Extract the [X, Y] coordinate from the center of the cell holding the provided text.  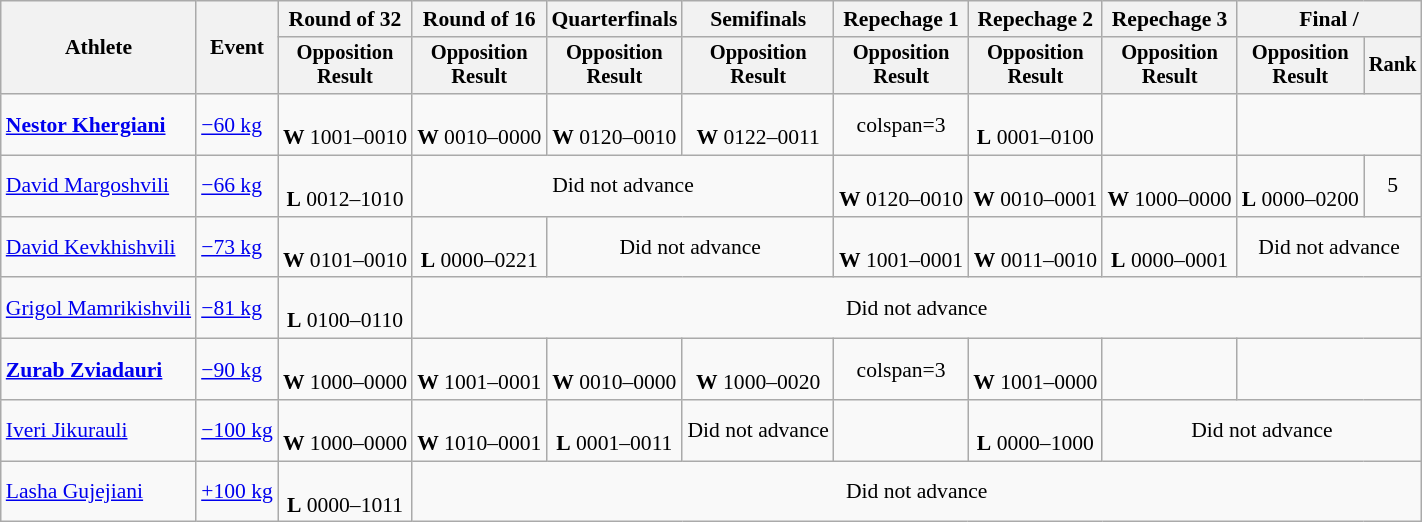
Grigol Mamrikishvili [98, 308]
Event [237, 48]
Round of 16 [479, 19]
Iveri Jikurauli [98, 430]
5 [1393, 186]
Nestor Khergiani [98, 124]
−66 kg [237, 186]
W 1000–0020 [758, 370]
−60 kg [237, 124]
L 0001–0100 [1035, 124]
L 0000–1000 [1035, 430]
Repechage 3 [1169, 19]
L 0012–1010 [345, 186]
W 0122–0011 [758, 124]
−73 kg [237, 248]
Athlete [98, 48]
+100 kg [237, 492]
Repechage 1 [901, 19]
−90 kg [237, 370]
Repechage 2 [1035, 19]
−81 kg [237, 308]
Final / [1330, 19]
L 0100–0110 [345, 308]
L 0000–0200 [1300, 186]
−100 kg [237, 430]
Quarterfinals [614, 19]
Zurab Zviadauri [98, 370]
W 1001–0010 [345, 124]
David Kevkhishvili [98, 248]
L 0000–0001 [1169, 248]
Rank [1393, 66]
L 0001–0011 [614, 430]
W 0010–0001 [1035, 186]
L 0000–0221 [479, 248]
David Margoshvili [98, 186]
W 0101–0010 [345, 248]
W 1010–0001 [479, 430]
Lasha Gujejiani [98, 492]
W 1001–0000 [1035, 370]
Semifinals [758, 19]
Round of 32 [345, 19]
W 0011–0010 [1035, 248]
L 0000–1011 [345, 492]
